Capture the cell that displays the provided text and extract its (X, Y) central coordinate. 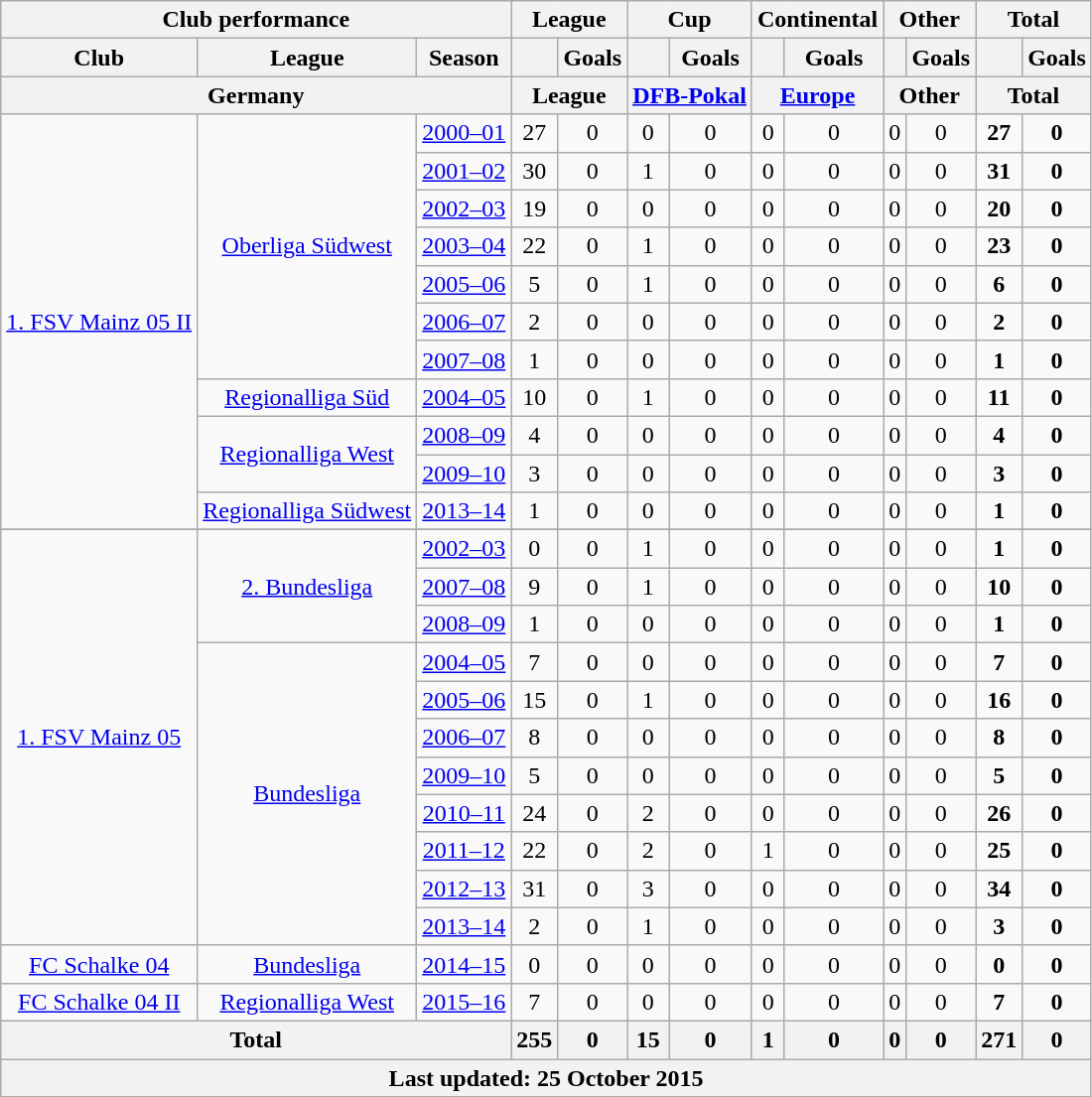
2012–13 (465, 889)
Season (465, 58)
9 (534, 587)
2003–04 (465, 246)
16 (999, 700)
2011–12 (465, 851)
24 (534, 813)
23 (999, 246)
Club (99, 58)
Regionalliga Süd (308, 397)
2010–11 (465, 813)
Last updated: 25 October 2015 (546, 1077)
DFB-Pokal (690, 95)
26 (999, 813)
2000–01 (465, 133)
19 (534, 208)
34 (999, 889)
25 (999, 851)
Germany (256, 95)
2. Bundesliga (308, 587)
2015–16 (465, 1002)
2014–15 (465, 964)
1. FSV Mainz 05 (99, 739)
271 (999, 1039)
255 (534, 1039)
2001–02 (465, 171)
6 (999, 284)
Club performance (256, 20)
11 (999, 397)
FC Schalke 04 II (99, 1002)
30 (534, 171)
1. FSV Mainz 05 II (99, 322)
20 (999, 208)
Cup (690, 20)
Europe (817, 95)
FC Schalke 04 (99, 964)
Regionalliga Südwest (308, 511)
Continental (817, 20)
Oberliga Südwest (308, 246)
